Provide the (X, Y) coordinate of the cell's center where the given text is located.  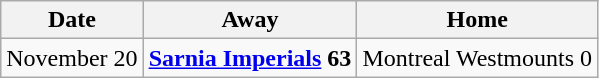
November 20 (72, 58)
Date (72, 20)
Montreal Westmounts 0 (478, 58)
Sarnia Imperials 63 (250, 58)
Away (250, 20)
Home (478, 20)
